Return the (X, Y) coordinate for the center point of the cell that contains the specified text.  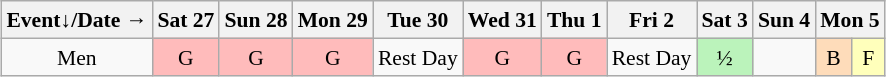
Wed 31 (502, 20)
Event↓/Date → (76, 20)
½ (724, 56)
Sat 3 (724, 20)
Mon 29 (333, 20)
Sat 27 (186, 20)
Tue 30 (418, 20)
Sun 4 (784, 20)
Sun 28 (256, 20)
Men (76, 56)
F (868, 56)
Fri 2 (652, 20)
B (834, 56)
Mon 5 (850, 20)
Thu 1 (574, 20)
